From the cell containing the given text, extract its center point as [x, y] coordinate. 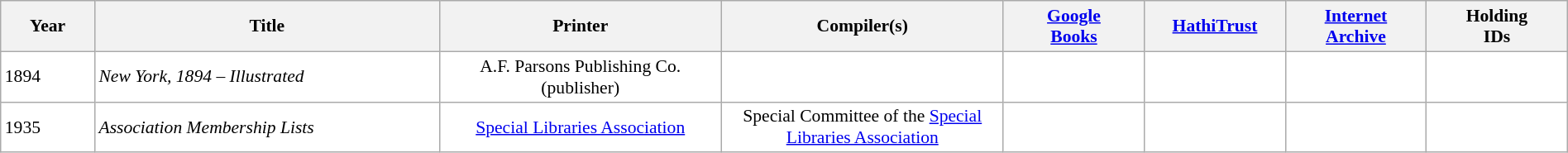
HathiTrust [1215, 26]
New York, 1894 – Illustrated [266, 76]
A.F. Parsons Publishing Co.(publisher) [581, 76]
Special Committee of the Special Libraries Association [862, 127]
InternetArchive [1355, 26]
Special Libraries Association [581, 127]
HoldingIDs [1497, 26]
Compiler(s) [862, 26]
Year [48, 26]
Association Membership Lists [266, 127]
1935 [48, 127]
1894 [48, 76]
GoogleBooks [1073, 26]
Title [266, 26]
Printer [581, 26]
